Return (X, Y) of the center of cell containing provided text 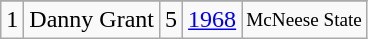
1968 (212, 20)
5 (172, 20)
Danny Grant (92, 20)
1 (12, 20)
McNeese State (304, 20)
